Provide the [x, y] coordinate of the cell's center where the given text is located.  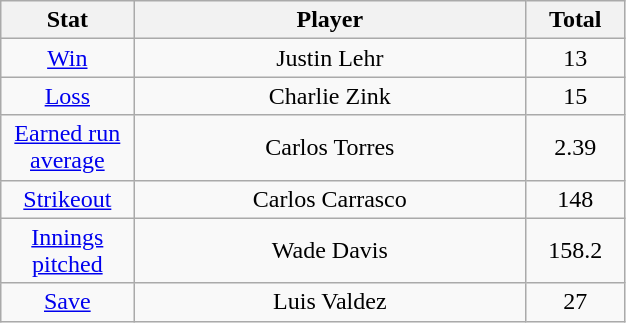
Wade Davis [330, 250]
Total [576, 20]
Earned run average [68, 148]
Strikeout [68, 199]
148 [576, 199]
Player [330, 20]
27 [576, 302]
Save [68, 302]
Stat [68, 20]
Carlos Carrasco [330, 199]
Luis Valdez [330, 302]
Justin Lehr [330, 58]
Carlos Torres [330, 148]
2.39 [576, 148]
Loss [68, 96]
13 [576, 58]
15 [576, 96]
Win [68, 58]
158.2 [576, 250]
Innings pitched [68, 250]
Charlie Zink [330, 96]
